Capture the cell that displays the provided text and extract its [x, y] central coordinate. 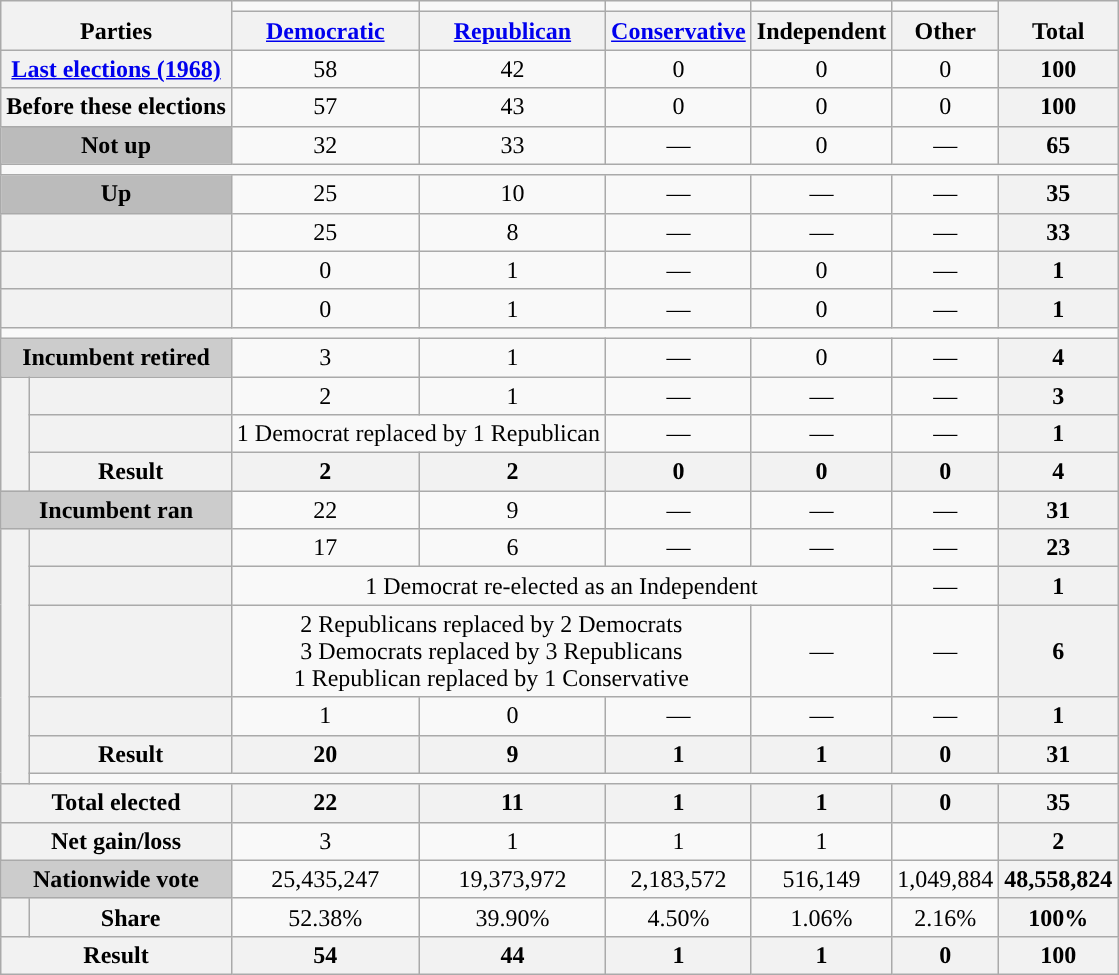
Total elected [116, 803]
Nationwide vote [116, 879]
58 [325, 69]
10 [512, 194]
52.38% [325, 917]
2,183,572 [679, 879]
Conservative [679, 31]
57 [325, 107]
1,049,884 [946, 879]
65 [1058, 145]
516,149 [821, 879]
11 [512, 803]
Before these elections [116, 107]
25,435,247 [325, 879]
Up [116, 194]
48,558,824 [1058, 879]
Independent [821, 31]
17 [325, 548]
44 [512, 955]
1.06% [821, 917]
Total [1058, 26]
4.50% [679, 917]
2.16% [946, 917]
Republican [512, 31]
Parties [116, 26]
54 [325, 955]
19,373,972 [512, 879]
42 [512, 69]
43 [512, 107]
Democratic [325, 31]
Not up [116, 145]
Net gain/loss [116, 841]
Incumbent retired [116, 357]
100% [1058, 917]
Other [946, 31]
20 [325, 754]
32 [325, 145]
Last elections (1968) [116, 69]
Incumbent ran [116, 510]
8 [512, 232]
2 Republicans replaced by 2 Democrats 3 Democrats replaced by 3 Republicans 1 Republican replaced by 1 Conservative [491, 651]
23 [1058, 548]
1 Democrat re-elected as an Independent [561, 586]
39.90% [512, 917]
Share [130, 917]
1 Democrat replaced by 1 Republican [418, 434]
